For the text-containing cell, return its midpoint in [X, Y] coordinate format. 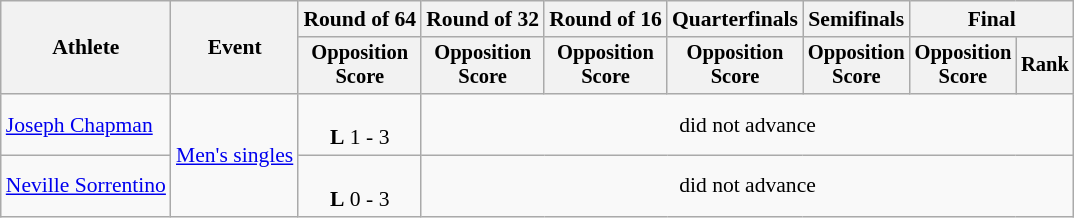
Semifinals [856, 19]
Men's singles [234, 155]
Joseph Chapman [86, 124]
L 0 - 3 [360, 186]
Round of 32 [482, 19]
Final [992, 19]
Rank [1045, 66]
Quarterfinals [735, 19]
L 1 - 3 [360, 124]
Event [234, 48]
Neville Sorrentino [86, 186]
Round of 64 [360, 19]
Round of 16 [606, 19]
Athlete [86, 48]
